Return [X, Y] of the center of cell containing provided text 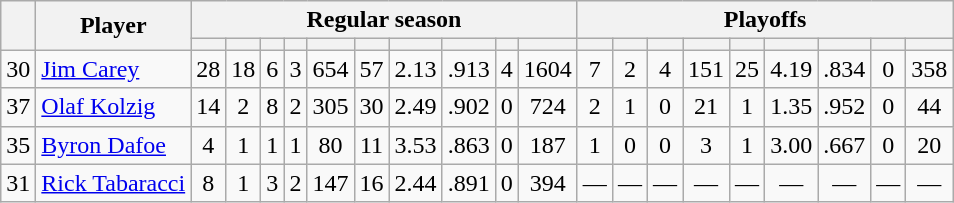
.834 [844, 69]
Jim Carey [114, 69]
21 [706, 107]
.891 [468, 183]
Player [114, 26]
3.53 [416, 145]
305 [330, 107]
654 [330, 69]
.902 [468, 107]
2.13 [416, 69]
Regular season [384, 20]
358 [930, 69]
20 [930, 145]
Olaf Kolzig [114, 107]
18 [244, 69]
147 [330, 183]
3.00 [792, 145]
4.19 [792, 69]
35 [18, 145]
6 [272, 69]
187 [548, 145]
7 [594, 69]
Rick Tabaracci [114, 183]
724 [548, 107]
.863 [468, 145]
44 [930, 107]
2.44 [416, 183]
57 [372, 69]
.952 [844, 107]
394 [548, 183]
16 [372, 183]
.913 [468, 69]
151 [706, 69]
11 [372, 145]
31 [18, 183]
1.35 [792, 107]
2.49 [416, 107]
28 [208, 69]
14 [208, 107]
Byron Dafoe [114, 145]
Playoffs [765, 20]
80 [330, 145]
1604 [548, 69]
25 [748, 69]
37 [18, 107]
.667 [844, 145]
